Locate the cell with the specified text and output its [X, Y] center coordinate. 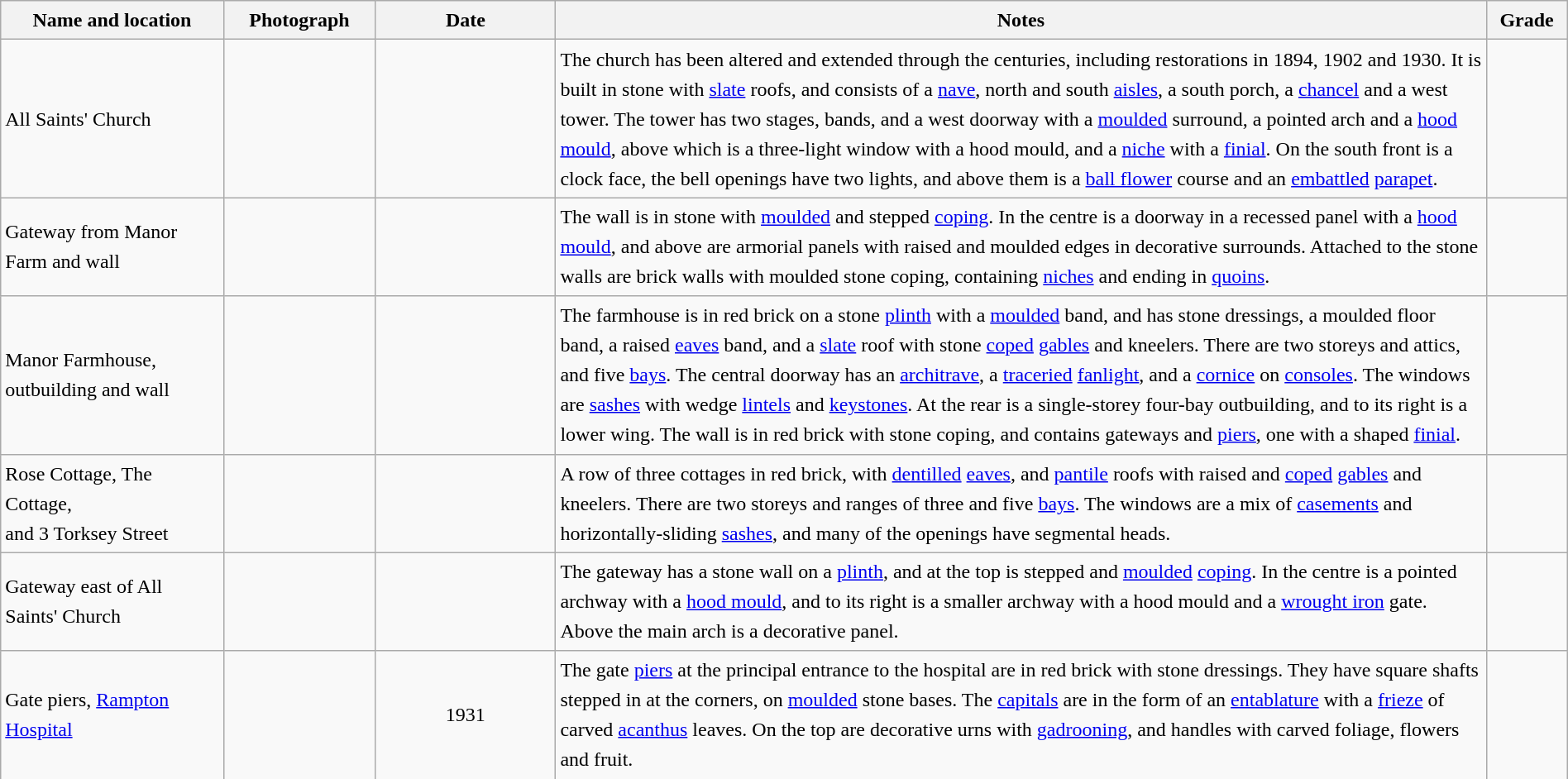
All Saints' Church [112, 119]
Name and location [112, 20]
Rose Cottage, The Cottage,and 3 Torksey Street [112, 503]
Manor Farmhouse, outbuilding and wall [112, 375]
Gateway from Manor Farm and wall [112, 246]
Photograph [299, 20]
Gateway east of All Saints' Church [112, 602]
Date [466, 20]
Gate piers, Rampton Hospital [112, 714]
Grade [1527, 20]
Notes [1021, 20]
1931 [466, 714]
